Identify which cell holds the provided text, then report its [x, y] central coordinate. 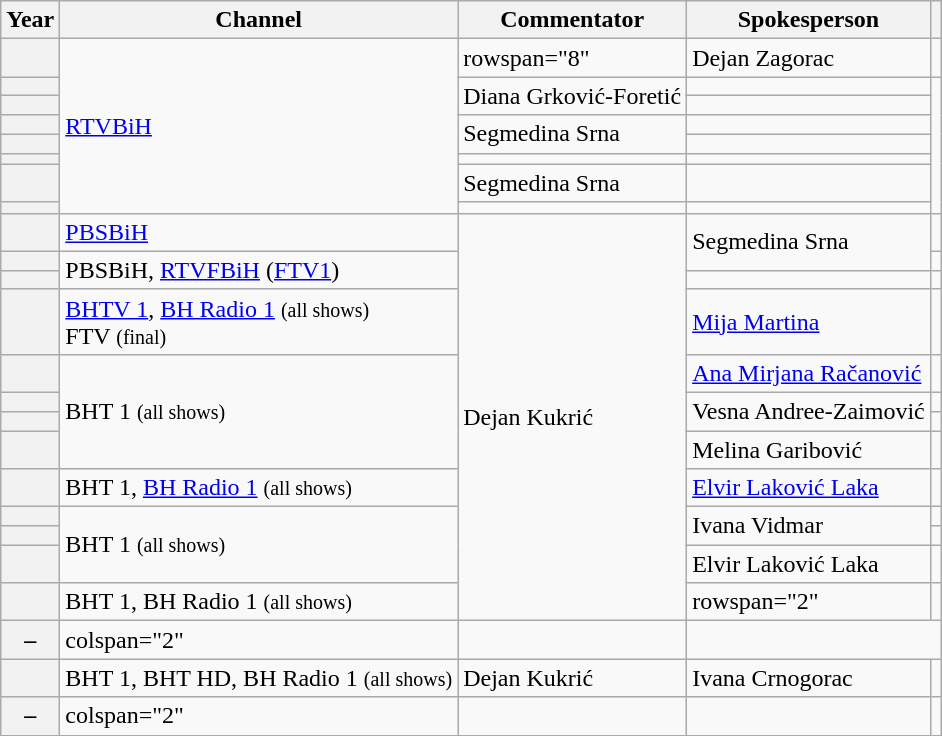
PBSBiH [259, 232]
RTVBiH [259, 126]
Commentator [572, 20]
Vesna Andree-Zaimović [809, 411]
rowspan="2" [809, 602]
BHT 1, BHT HD, BH Radio 1 (all shows) [259, 678]
rowspan="8" [572, 58]
Diana Grković-Foretić [572, 96]
BHTV 1, BH Radio 1 (all shows)FTV (final) [259, 322]
Mija Martina [809, 322]
Melina Garibović [809, 449]
Ivana Crnogorac [809, 678]
Channel [259, 20]
Spokesperson [809, 20]
Ana Mirjana Račanović [809, 373]
Dejan Zagorac [809, 58]
Year [30, 20]
Ivana Vidmar [809, 526]
PBSBiH, RTVFBiH (FTV1) [259, 270]
